Detect which cell encompasses the target text, then output its [x, y] center coordinate. 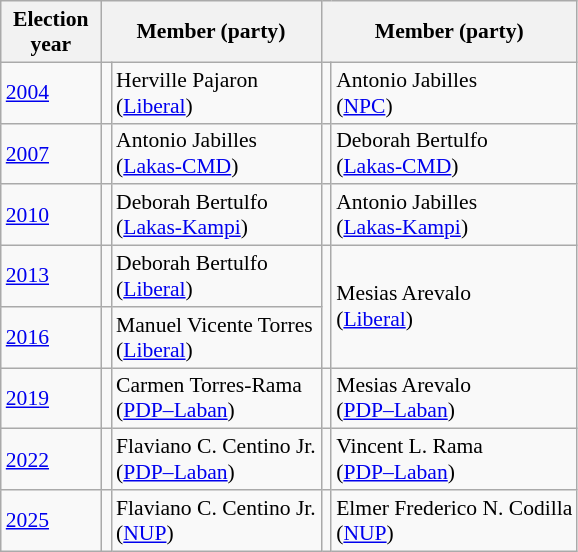
2010 [51, 216]
2016 [51, 338]
Electionyear [51, 32]
Elmer Frederico N. Codilla(NUP) [454, 520]
Carmen Torres-Rama(PDP–Laban) [216, 398]
2007 [51, 154]
Flaviano C. Centino Jr.(PDP–Laban) [216, 460]
Antonio Jabilles(Lakas-Kampi) [454, 216]
Manuel Vicente Torres(Liberal) [216, 338]
Flaviano C. Centino Jr.(NUP) [216, 520]
Mesias Arevalo(PDP–Laban) [454, 398]
2025 [51, 520]
Deborah Bertulfo(Lakas-Kampi) [216, 216]
2019 [51, 398]
2004 [51, 92]
Deborah Bertulfo(Liberal) [216, 276]
Herville Pajaron(Liberal) [216, 92]
Antonio Jabilles(Lakas-CMD) [216, 154]
2013 [51, 276]
Deborah Bertulfo(Lakas-CMD) [454, 154]
Antonio Jabilles(NPC) [454, 92]
Mesias Arevalo(Liberal) [454, 307]
Vincent L. Rama(PDP–Laban) [454, 460]
2022 [51, 460]
